Return [x, y] of the center of cell containing provided text 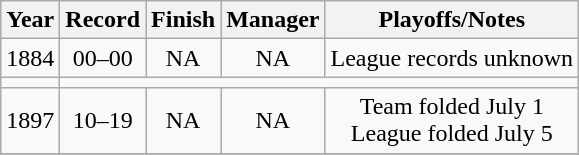
League records unknown [452, 58]
Team folded July 1League folded July 5 [452, 120]
1884 [30, 58]
00–00 [103, 58]
Finish [184, 20]
Manager [273, 20]
Playoffs/Notes [452, 20]
1897 [30, 120]
Year [30, 20]
Record [103, 20]
10–19 [103, 120]
